From the cell containing the given text, extract its center point as (x, y) coordinate. 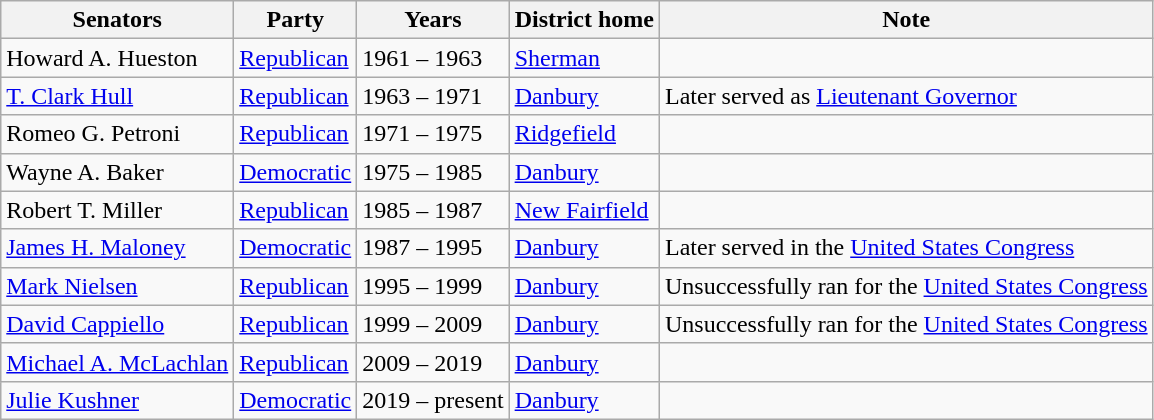
David Cappiello (118, 324)
T. Clark Hull (118, 96)
New Fairfield (584, 210)
Wayne A. Baker (118, 172)
Michael A. McLachlan (118, 362)
Years (433, 20)
1961 – 1963 (433, 58)
Julie Kushner (118, 400)
Later served as Lieutenant Governor (906, 96)
1999 – 2009 (433, 324)
1971 – 1975 (433, 134)
1963 – 1971 (433, 96)
James H. Maloney (118, 248)
Romeo G. Petroni (118, 134)
Mark Nielsen (118, 286)
Robert T. Miller (118, 210)
Sherman (584, 58)
Ridgefield (584, 134)
Later served in the United States Congress (906, 248)
Senators (118, 20)
District home (584, 20)
Howard A. Hueston (118, 58)
2009 – 2019 (433, 362)
Party (296, 20)
1985 – 1987 (433, 210)
Note (906, 20)
2019 – present (433, 400)
1975 – 1985 (433, 172)
1987 – 1995 (433, 248)
1995 – 1999 (433, 286)
